Extract the [X, Y] coordinate from the center of the cell holding the provided text.  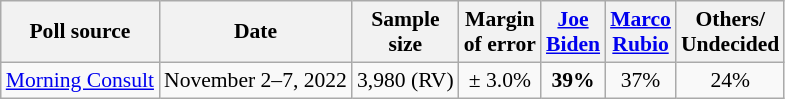
November 2–7, 2022 [256, 80]
Samplesize [406, 32]
Marginof error [500, 32]
39% [573, 80]
MarcoRubio [640, 32]
Date [256, 32]
24% [730, 80]
Poll source [80, 32]
Others/Undecided [730, 32]
37% [640, 80]
± 3.0% [500, 80]
Morning Consult [80, 80]
JoeBiden [573, 32]
3,980 (RV) [406, 80]
